Output the (X, Y) coordinate of the center of the cell containing the given text.  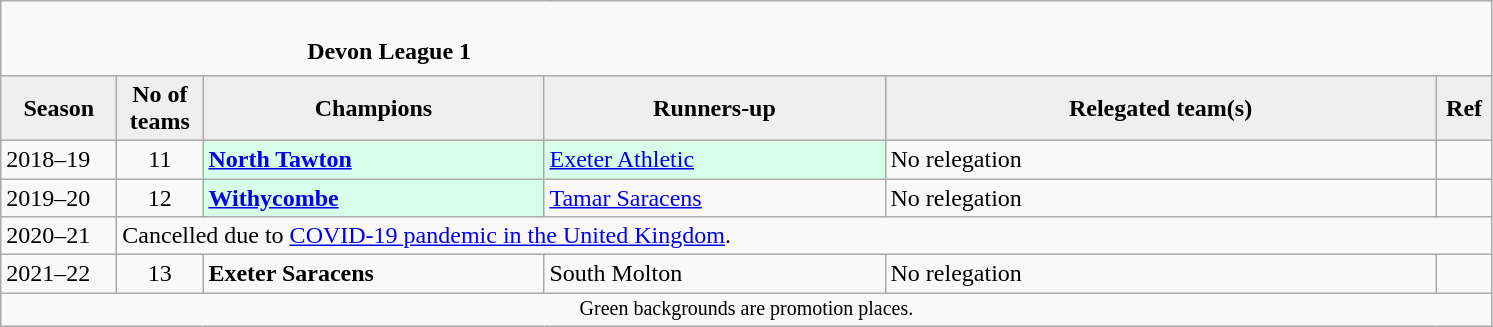
Ref (1464, 108)
Green backgrounds are promotion places. (746, 310)
2020–21 (59, 236)
2021–22 (59, 274)
North Tawton (374, 159)
2019–20 (59, 197)
Season (59, 108)
13 (160, 274)
12 (160, 197)
South Molton (714, 274)
Exeter Saracens (374, 274)
Tamar Saracens (714, 197)
Exeter Athletic (714, 159)
Withycombe (374, 197)
11 (160, 159)
Runners-up (714, 108)
Cancelled due to COVID-19 pandemic in the United Kingdom. (804, 236)
No of teams (160, 108)
Relegated team(s) (1160, 108)
2018–19 (59, 159)
Champions (374, 108)
